Find where the given text appears and provide that cell's center as (x, y) coordinate. 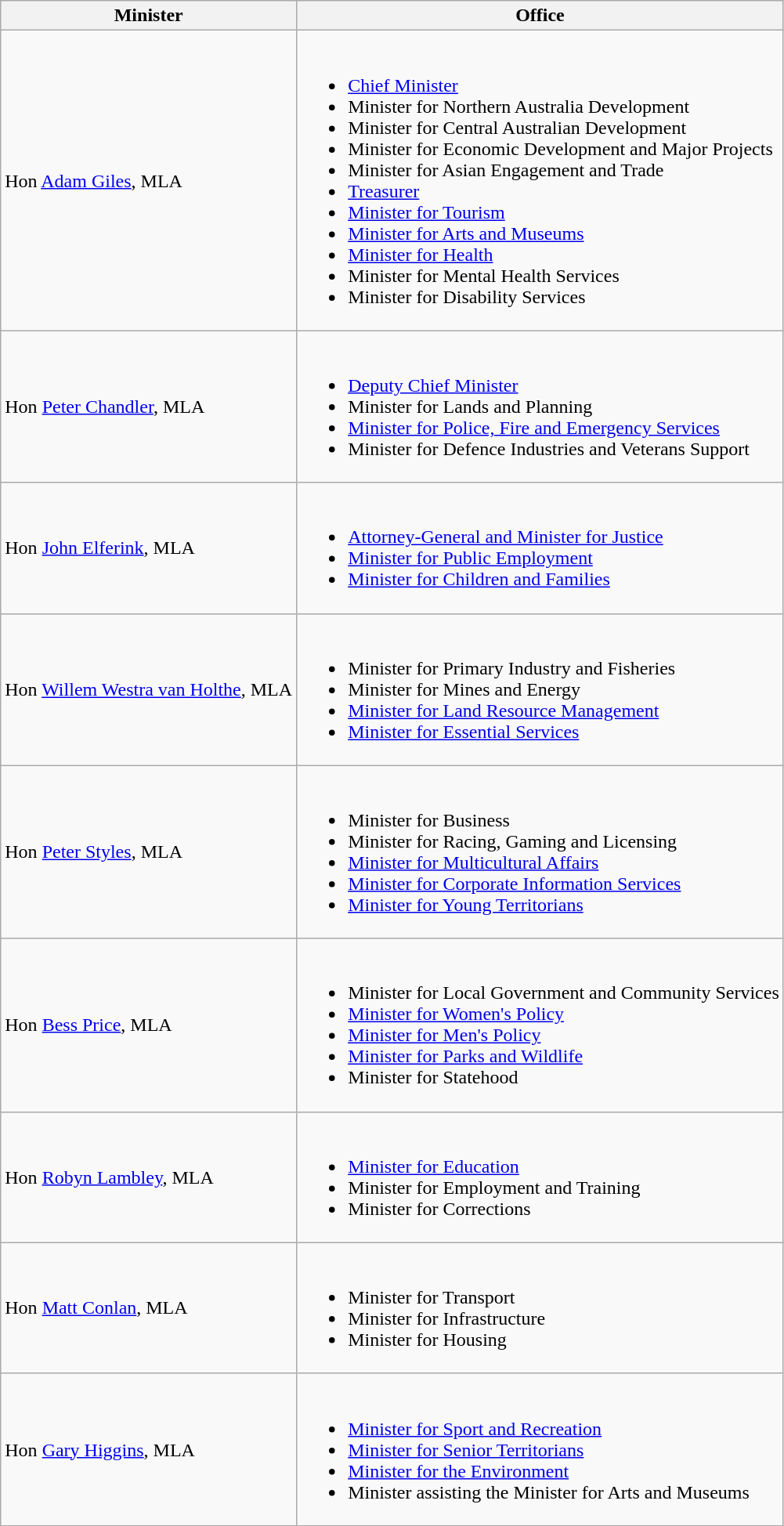
Hon Bess Price, MLA (149, 1025)
Office (540, 16)
Hon Adam Giles, MLA (149, 180)
Hon Robyn Lambley, MLA (149, 1177)
Hon Peter Chandler, MLA (149, 407)
Attorney-General and Minister for JusticeMinister for Public EmploymentMinister for Children and Families (540, 548)
Hon Peter Styles, MLA (149, 852)
Minister for Sport and RecreationMinister for Senior TerritoriansMinister for the EnvironmentMinister assisting the Minister for Arts and Museums (540, 1449)
Hon Matt Conlan, MLA (149, 1308)
Minister for TransportMinister for InfrastructureMinister for Housing (540, 1308)
Minister for EducationMinister for Employment and TrainingMinister for Corrections (540, 1177)
Minister for Primary Industry and FisheriesMinister for Mines and EnergyMinister for Land Resource ManagementMinister for Essential Services (540, 689)
Hon Gary Higgins, MLA (149, 1449)
Hon Willem Westra van Holthe, MLA (149, 689)
Minister (149, 16)
Hon John Elferink, MLA (149, 548)
